Detect which cell encompasses the target text, then output its (x, y) center coordinate. 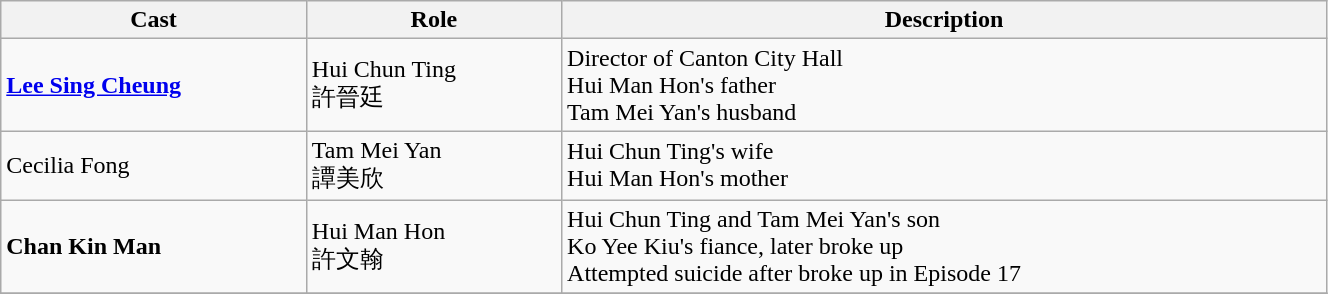
Cecilia Fong (154, 166)
Description (944, 20)
Role (434, 20)
Chan Kin Man (154, 246)
Cast (154, 20)
Hui Chun Ting and Tam Mei Yan's sonKo Yee Kiu's fiance, later broke upAttempted suicide after broke up in Episode 17 (944, 246)
Director of Canton City HallHui Man Hon's fatherTam Mei Yan's husband (944, 85)
Hui Chun Ting許晉廷 (434, 85)
Hui Man Hon許文翰 (434, 246)
Hui Chun Ting's wifeHui Man Hon's mother (944, 166)
Lee Sing Cheung (154, 85)
Tam Mei Yan譚美欣 (434, 166)
